Return the (x, y) coordinate for the center point of the cell that contains the specified text.  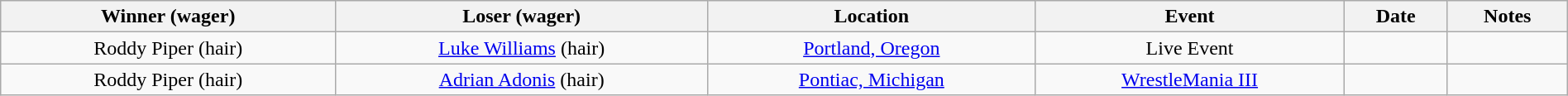
Winner (wager) (169, 17)
Notes (1507, 17)
Luke Williams (hair) (522, 48)
Adrian Adonis (hair) (522, 79)
WrestleMania III (1189, 79)
Location (872, 17)
Event (1189, 17)
Date (1396, 17)
Pontiac, Michigan (872, 79)
Live Event (1189, 48)
Portland, Oregon (872, 48)
Loser (wager) (522, 17)
